Detect which cell encompasses the target text, then output its (X, Y) center coordinate. 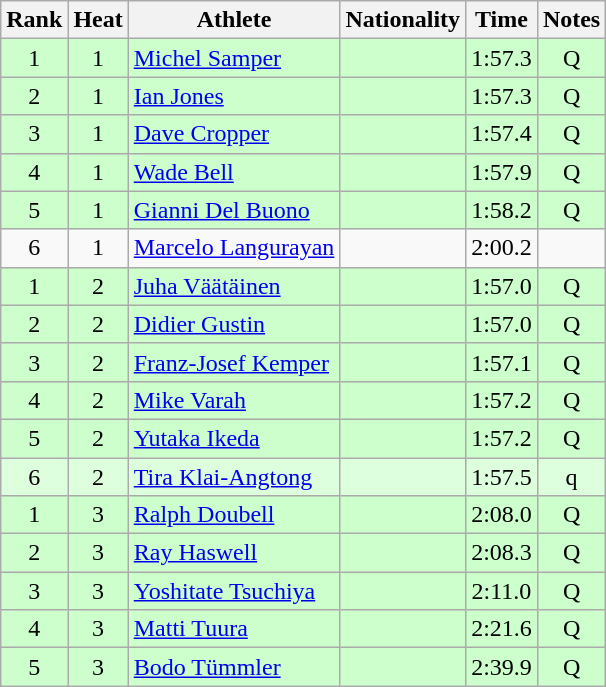
Michel Samper (234, 58)
2:08.3 (502, 553)
q (571, 477)
Wade Bell (234, 172)
Bodo Tümmler (234, 667)
Nationality (403, 20)
1:57.9 (502, 172)
1:58.2 (502, 210)
1:57.4 (502, 134)
Yutaka Ikeda (234, 438)
Didier Gustin (234, 324)
Heat (98, 20)
Mike Varah (234, 400)
Ian Jones (234, 96)
Matti Tuura (234, 629)
Tira Klai-Angtong (234, 477)
2:11.0 (502, 591)
1:57.5 (502, 477)
Yoshitate Tsuchiya (234, 591)
Dave Cropper (234, 134)
Ray Haswell (234, 553)
Juha Väätäinen (234, 286)
1:57.1 (502, 362)
2:39.9 (502, 667)
Rank (34, 20)
2:00.2 (502, 248)
Franz-Josef Kemper (234, 362)
Marcelo Langurayan (234, 248)
2:21.6 (502, 629)
Time (502, 20)
Gianni Del Buono (234, 210)
Athlete (234, 20)
Ralph Doubell (234, 515)
Notes (571, 20)
2:08.0 (502, 515)
